Scan for the cell matching the given text and deliver its (X, Y) coordinate at center. 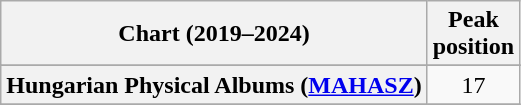
Peakposition (473, 34)
Hungarian Physical Albums (MAHASZ) (214, 85)
Chart (2019–2024) (214, 34)
17 (473, 85)
